Capture the cell that displays the provided text and extract its [X, Y] central coordinate. 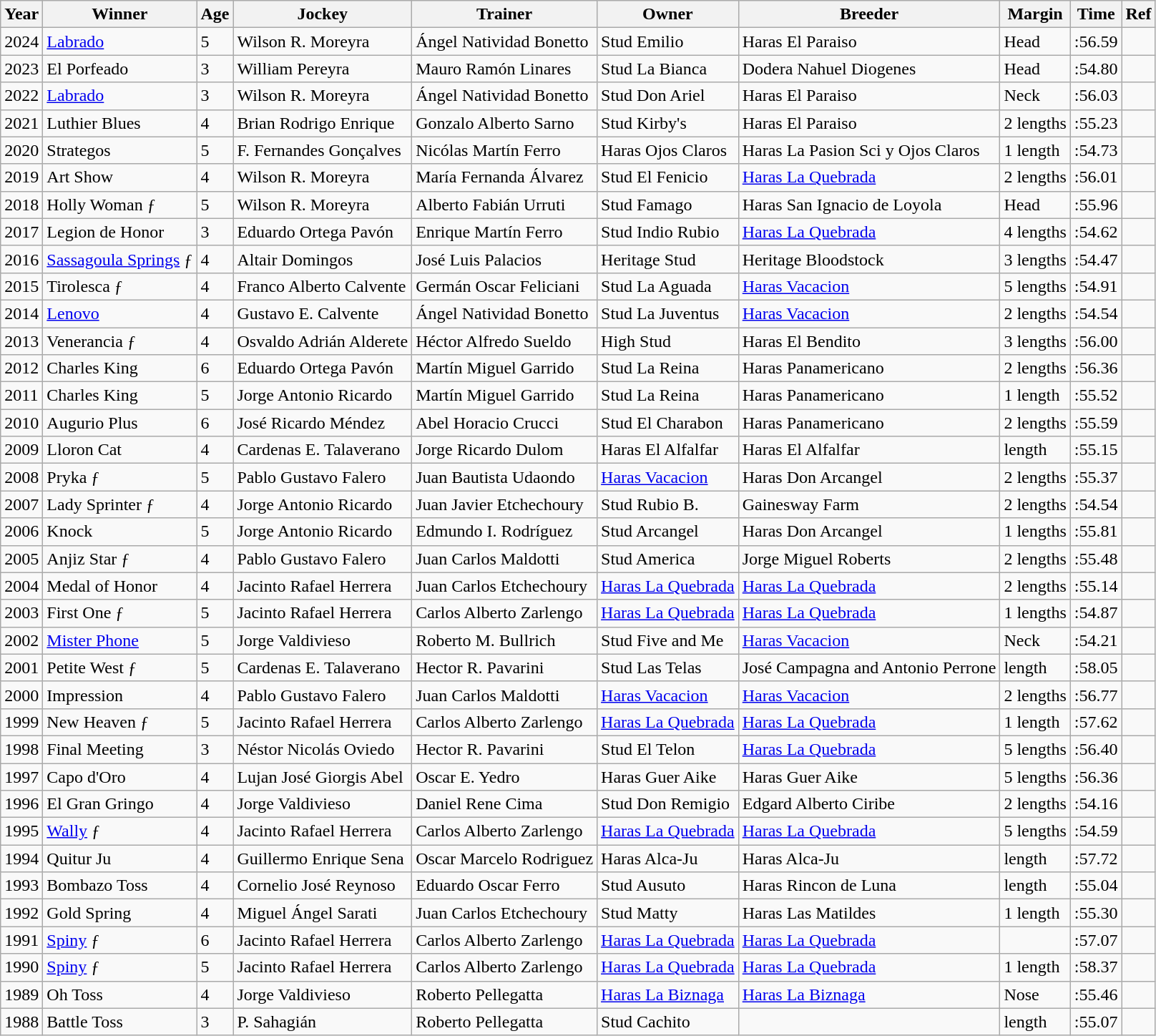
1989 [21, 995]
Oscar E. Yedro [505, 776]
Mister Phone [120, 640]
:55.48 [1096, 559]
Time [1096, 14]
Cornelio José Reynoso [323, 886]
1995 [21, 831]
:57.72 [1096, 859]
:57.07 [1096, 940]
Enrique Martín Ferro [505, 232]
:55.23 [1096, 123]
1998 [21, 749]
2016 [21, 259]
Jockey [323, 14]
Tirolesca ƒ [120, 286]
4 lengths [1035, 232]
Gonzalo Alberto Sarno [505, 123]
Haras Rincon de Luna [869, 886]
:58.05 [1096, 668]
:55.14 [1096, 586]
José Ricardo Méndez [323, 423]
Nose [1035, 995]
Sassagoula Springs ƒ [120, 259]
Augurio Plus [120, 423]
Venerancia ƒ [120, 341]
Stud El Fenicio [668, 177]
Stud La Aguada [668, 286]
2000 [21, 695]
Stud Five and Me [668, 640]
El Porfeado [120, 69]
Guillermo Enrique Sena [323, 859]
Strategos [120, 150]
:54.59 [1096, 831]
Ref [1139, 14]
Brian Rodrigo Enrique [323, 123]
Stud El Charabon [668, 423]
Dodera Nahuel Diogenes [869, 69]
:55.96 [1096, 205]
:57.62 [1096, 722]
2009 [21, 450]
1990 [21, 967]
Jorge Ricardo Dulom [505, 450]
:55.07 [1096, 1022]
Quitur Ju [120, 859]
Stud Ausuto [668, 886]
Haras La Pasion Sci y Ojos Claros [869, 150]
Stud Famago [668, 205]
Heritage Bloodstock [869, 259]
Néstor Nicolás Oviedo [323, 749]
Roberto M. Bullrich [505, 640]
Franco Alberto Calvente [323, 286]
Stud Indio Rubio [668, 232]
2010 [21, 423]
Owner [668, 14]
Luthier Blues [120, 123]
José Campagna and Antonio Perrone [869, 668]
1992 [21, 913]
Alberto Fabián Urruti [505, 205]
Stud Don Remigio [668, 804]
Jorge Miguel Roberts [869, 559]
Stud Las Telas [668, 668]
Stud La Juventus [668, 313]
:54.73 [1096, 150]
Age [215, 14]
2001 [21, 668]
Juan Javier Etchechoury [505, 504]
2015 [21, 286]
Pryka ƒ [120, 477]
Knock [120, 532]
:54.21 [1096, 640]
Legion de Honor [120, 232]
2011 [21, 396]
Haras San Ignacio de Loyola [869, 205]
2020 [21, 150]
Final Meeting [120, 749]
Stud Emilio [668, 41]
Trainer [505, 14]
Stud Don Ariel [668, 96]
Edmundo I. Rodríguez [505, 532]
2021 [21, 123]
:56.01 [1096, 177]
:55.59 [1096, 423]
1999 [21, 722]
Petite West ƒ [120, 668]
Bombazo Toss [120, 886]
Lujan José Giorgis Abel [323, 776]
Edgard Alberto Ciribe [869, 804]
Miguel Ángel Sarati [323, 913]
Margin [1035, 14]
Gustavo E. Calvente [323, 313]
P. Sahagián [323, 1022]
:55.52 [1096, 396]
:54.91 [1096, 286]
Impression [120, 695]
Stud El Telon [668, 749]
Medal of Honor [120, 586]
Stud Arcangel [668, 532]
Stud Kirby's [668, 123]
Haras El Bendito [869, 341]
2022 [21, 96]
:55.46 [1096, 995]
Winner [120, 14]
2024 [21, 41]
Abel Horacio Crucci [505, 423]
Altair Domingos [323, 259]
:54.62 [1096, 232]
1994 [21, 859]
1988 [21, 1022]
:56.77 [1096, 695]
2007 [21, 504]
:54.87 [1096, 613]
2019 [21, 177]
William Pereyra [323, 69]
:54.16 [1096, 804]
2023 [21, 69]
Haras Las Matildes [869, 913]
Battle Toss [120, 1022]
Stud La Bianca [668, 69]
José Luis Palacios [505, 259]
Anjiz Star ƒ [120, 559]
Oscar Marcelo Rodriguez [505, 859]
:55.30 [1096, 913]
Breeder [869, 14]
:54.80 [1096, 69]
F. Fernandes Gonçalves [323, 150]
2005 [21, 559]
Holly Woman ƒ [120, 205]
Gold Spring [120, 913]
Lloron Cat [120, 450]
2018 [21, 205]
2002 [21, 640]
:58.37 [1096, 967]
Wally ƒ [120, 831]
Nicólas Martín Ferro [505, 150]
Héctor Alfredo Sueldo [505, 341]
2004 [21, 586]
Stud Cachito [668, 1022]
High Stud [668, 341]
Lenovo [120, 313]
María Fernanda Álvarez [505, 177]
Germán Oscar Feliciani [505, 286]
Stud Rubio B. [668, 504]
Osvaldo Adrián Alderete [323, 341]
:56.00 [1096, 341]
El Gran Gringo [120, 804]
New Heaven ƒ [120, 722]
Juan Bautista Udaondo [505, 477]
2003 [21, 613]
Capo d'Oro [120, 776]
:55.04 [1096, 886]
2017 [21, 232]
:55.81 [1096, 532]
Mauro Ramón Linares [505, 69]
1991 [21, 940]
2014 [21, 313]
Art Show [120, 177]
:54.47 [1096, 259]
2008 [21, 477]
2012 [21, 368]
Heritage Stud [668, 259]
Eduardo Oscar Ferro [505, 886]
Year [21, 14]
:55.37 [1096, 477]
:56.59 [1096, 41]
Stud America [668, 559]
1997 [21, 776]
2013 [21, 341]
Haras Ojos Claros [668, 150]
2006 [21, 532]
Gainesway Farm [869, 504]
:55.15 [1096, 450]
Stud Matty [668, 913]
Daniel Rene Cima [505, 804]
Lady Sprinter ƒ [120, 504]
Oh Toss [120, 995]
:56.40 [1096, 749]
:56.03 [1096, 96]
First One ƒ [120, 613]
1996 [21, 804]
1993 [21, 886]
